Determine the (X, Y) coordinate at the center of the cell enclosing the given text.  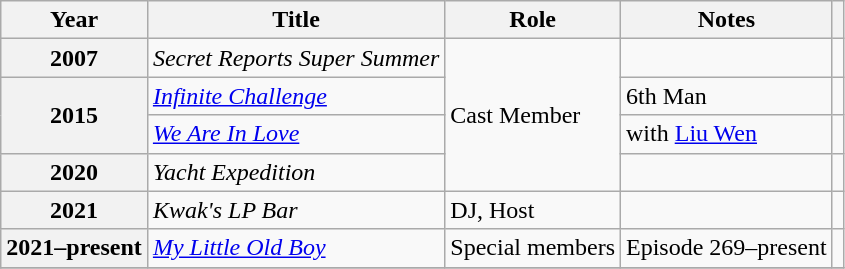
Year (74, 20)
2020 (74, 172)
2007 (74, 58)
Special members (533, 248)
Kwak's LP Bar (296, 210)
2015 (74, 115)
6th Man (727, 96)
Role (533, 20)
Cast Member (533, 115)
2021 (74, 210)
with Liu Wen (727, 134)
DJ, Host (533, 210)
Secret Reports Super Summer (296, 58)
Episode 269–present (727, 248)
We Are In Love (296, 134)
Notes (727, 20)
2021–present (74, 248)
Title (296, 20)
Yacht Expedition (296, 172)
Infinite Challenge (296, 96)
My Little Old Boy (296, 248)
